Extract the (x, y) coordinate from the center of the cell holding the provided text.  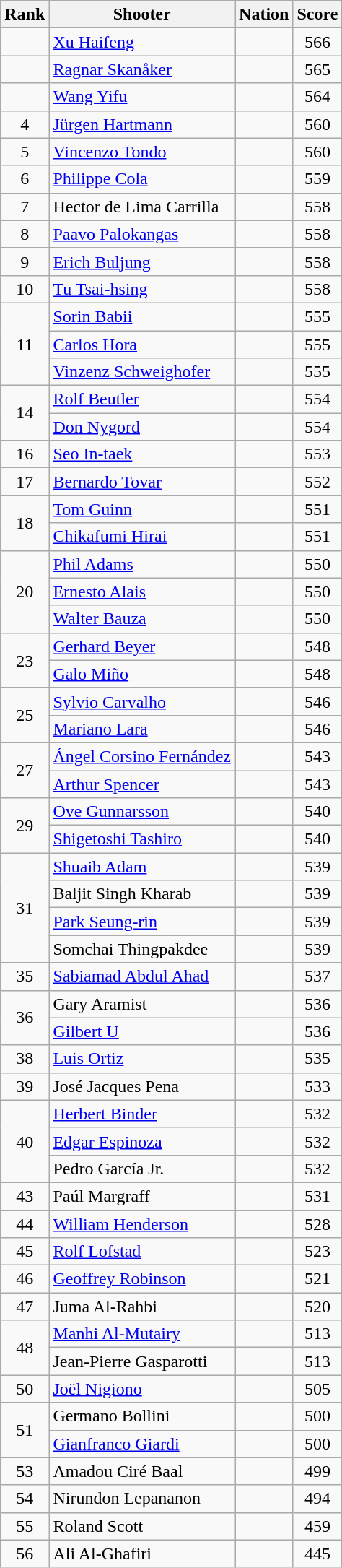
Vinzenz Schweighofer (142, 372)
25 (25, 715)
Shooter (142, 14)
18 (25, 523)
Ernesto Alais (142, 592)
Jürgen Hartmann (142, 124)
8 (25, 234)
Bernardo Tovar (142, 482)
Score (317, 14)
Nirundon Lepananon (142, 1499)
528 (317, 1224)
Erich Buljung (142, 261)
Philippe Cola (142, 179)
Walter Bauza (142, 619)
Gary Aramist (142, 1004)
Seo In-taek (142, 454)
Tom Guinn (142, 509)
51 (25, 1430)
Xu Haifeng (142, 42)
Pedro García Jr. (142, 1169)
11 (25, 344)
Juma Al-Rahbi (142, 1307)
Gianfranco Giardi (142, 1444)
43 (25, 1196)
499 (317, 1471)
Somchai Thingpakdee (142, 949)
Ragnar Skanåker (142, 69)
Shuaib Adam (142, 867)
552 (317, 482)
23 (25, 660)
Don Nygord (142, 427)
Germano Bollini (142, 1416)
56 (25, 1554)
Mariano Lara (142, 729)
Luis Ortiz (142, 1059)
Arthur Spencer (142, 784)
521 (317, 1279)
505 (317, 1389)
553 (317, 454)
559 (317, 179)
537 (317, 976)
533 (317, 1086)
Edgar Espinoza (142, 1141)
Ángel Corsino Fernández (142, 756)
4 (25, 124)
Wang Yifu (142, 97)
565 (317, 69)
445 (317, 1554)
Carlos Hora (142, 345)
29 (25, 826)
48 (25, 1348)
54 (25, 1499)
44 (25, 1224)
Hector de Lima Carrilla (142, 207)
566 (317, 42)
7 (25, 207)
53 (25, 1471)
564 (317, 97)
José Jacques Pena (142, 1086)
10 (25, 289)
Phil Adams (142, 564)
27 (25, 770)
523 (317, 1252)
39 (25, 1086)
17 (25, 482)
Rolf Lofstad (142, 1252)
Ali Al-Ghafiri (142, 1554)
Baljit Singh Kharab (142, 894)
459 (317, 1526)
14 (25, 413)
Paavo Palokangas (142, 234)
36 (25, 1018)
Tu Tsai-hsing (142, 289)
Galo Miño (142, 674)
535 (317, 1059)
Herbert Binder (142, 1114)
Jean-Pierre Gasparotti (142, 1361)
Sabiamad Abdul Ahad (142, 976)
38 (25, 1059)
Joël Nigiono (142, 1389)
Paúl Margraff (142, 1196)
Rank (25, 14)
Manhi Al-Mutairy (142, 1334)
6 (25, 179)
Nation (264, 14)
47 (25, 1307)
William Henderson (142, 1224)
Geoffrey Robinson (142, 1279)
Park Seung-rin (142, 922)
Gilbert U (142, 1031)
50 (25, 1389)
Amadou Ciré Baal (142, 1471)
46 (25, 1279)
Gerhard Beyer (142, 646)
35 (25, 976)
Sorin Babii (142, 316)
Roland Scott (142, 1526)
45 (25, 1252)
Ove Gunnarsson (142, 812)
Vincenzo Tondo (142, 152)
40 (25, 1141)
20 (25, 592)
Chikafumi Hirai (142, 537)
494 (317, 1499)
520 (317, 1307)
Shigetoshi Tashiro (142, 839)
Rolf Beutler (142, 399)
9 (25, 261)
55 (25, 1526)
Sylvio Carvalho (142, 701)
31 (25, 908)
5 (25, 152)
531 (317, 1196)
16 (25, 454)
